Scan for the cell matching the given text and deliver its (x, y) coordinate at center. 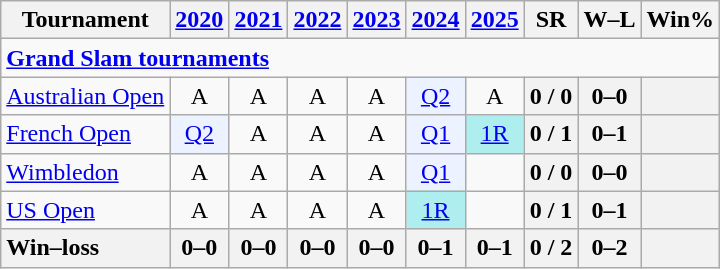
2025 (494, 20)
French Open (86, 134)
Grand Slam tournaments (360, 58)
0 / 2 (551, 248)
0–2 (610, 248)
US Open (86, 210)
2021 (258, 20)
W–L (610, 20)
Win–loss (86, 248)
2023 (376, 20)
2024 (436, 20)
Tournament (86, 20)
2022 (318, 20)
Wimbledon (86, 172)
Australian Open (86, 96)
SR (551, 20)
Win% (680, 20)
2020 (200, 20)
